Search for the cell housing the specified text and yield its (X, Y) center coordinate. 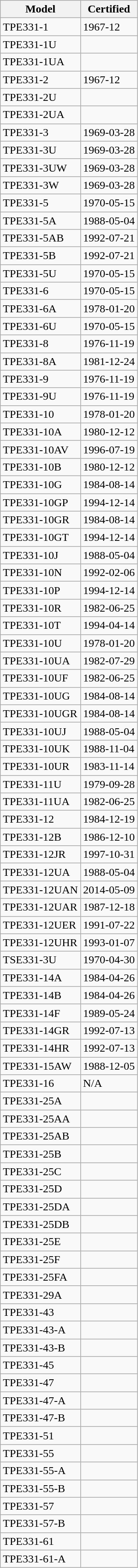
TPE331-5B (41, 256)
TPE331-14A (41, 978)
1981-12-24 (109, 361)
TPE331-10UR (41, 766)
TPE331-25E (41, 1242)
1987-12-18 (109, 907)
TPE331-14F (41, 1013)
1984-12-19 (109, 819)
TPE331-9 (41, 379)
TPE331-1UA (41, 62)
TPE331-29A (41, 1295)
TPE331-51 (41, 1436)
TPE331-10UF (41, 678)
TPE331-25FA (41, 1277)
1994-04-14 (109, 626)
1993-01-07 (109, 942)
TPE331-16 (41, 1084)
1992-02-06 (109, 573)
TPE331-10U (41, 643)
Certified (109, 9)
TPE331-15AW (41, 1066)
TPE331-10R (41, 608)
TPE331-14B (41, 995)
2014-05-09 (109, 890)
TPE331-12UHR (41, 942)
1997-10-31 (109, 855)
TPE331-11U (41, 784)
Model (41, 9)
TPE331-25AB (41, 1136)
TPE331-47-B (41, 1418)
1988-11-04 (109, 749)
TPE331-8 (41, 344)
TPE331-12UA (41, 872)
TPE331-12UAN (41, 890)
1979-09-28 (109, 784)
TPE331-6U (41, 326)
TPE331-10UGR (41, 713)
TPE331-5A (41, 221)
TPE331-10UA (41, 661)
TPE331-3 (41, 132)
TPE331-12B (41, 837)
1982-07-29 (109, 661)
TPE331-5 (41, 203)
TPE331-43-A (41, 1330)
TPE331-10UJ (41, 731)
TPE331-10N (41, 573)
TPE331-5AB (41, 238)
TPE331-10GT (41, 538)
TPE331-3U (41, 150)
1988-12-05 (109, 1066)
TPE331-25F (41, 1259)
TPE331-55-B (41, 1488)
1983-11-14 (109, 766)
TPE331-43 (41, 1312)
TPE331-25C (41, 1171)
1996-07-19 (109, 449)
TPE331-12 (41, 819)
TPE331-14HR (41, 1048)
TPE331-10T (41, 626)
TPE331-25DB (41, 1224)
TPE331-2 (41, 80)
TPE331-14GR (41, 1030)
TPE331-61 (41, 1541)
TPE331-25D (41, 1189)
TPE331-47-A (41, 1401)
TPE331-57 (41, 1506)
TPE331-10P (41, 590)
TPE331-10GP (41, 502)
TPE331-11UA (41, 802)
TPE331-1 (41, 27)
TPE331-12UAR (41, 907)
TPE331-25DA (41, 1207)
TPE331-25A (41, 1101)
TPE331-10A (41, 432)
TPE331-1U (41, 44)
TPE331-25AA (41, 1119)
TPE331-10J (41, 555)
TPE331-8A (41, 361)
TPE331-3W (41, 185)
1989-05-24 (109, 1013)
TPE331-10G (41, 484)
TPE331-55-A (41, 1471)
N/A (109, 1084)
TPE331-43-B (41, 1348)
TPE331-55 (41, 1453)
1970-04-30 (109, 960)
TPE331-10GR (41, 520)
TSE331-3U (41, 960)
TPE331-10UK (41, 749)
TPE331-9U (41, 397)
1986-12-10 (109, 837)
TPE331-2U (41, 97)
TPE331-10UG (41, 696)
TPE331-2UA (41, 115)
TPE331-47 (41, 1383)
TPE331-10B (41, 467)
TPE331-25B (41, 1154)
TPE331-12UER (41, 925)
TPE331-5U (41, 273)
TPE331-10 (41, 414)
1991-07-22 (109, 925)
TPE331-6A (41, 309)
TPE331-3UW (41, 167)
TPE331-10AV (41, 449)
TPE331-57-B (41, 1524)
TPE331-61-A (41, 1559)
TPE331-45 (41, 1365)
TPE331-12JR (41, 855)
TPE331-6 (41, 291)
